Capture the cell that displays the provided text and extract its (x, y) central coordinate. 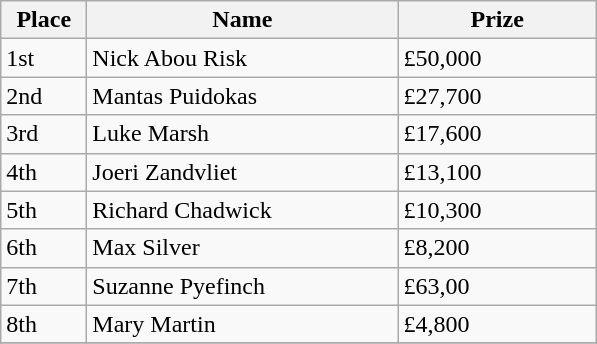
£4,800 (498, 324)
Joeri Zandvliet (242, 172)
2nd (44, 96)
7th (44, 286)
Nick Abou Risk (242, 58)
1st (44, 58)
£63,00 (498, 286)
Suzanne Pyefinch (242, 286)
5th (44, 210)
£8,200 (498, 248)
Mary Martin (242, 324)
Prize (498, 20)
£13,100 (498, 172)
4th (44, 172)
Mantas Puidokas (242, 96)
£27,700 (498, 96)
8th (44, 324)
3rd (44, 134)
£50,000 (498, 58)
£10,300 (498, 210)
Luke Marsh (242, 134)
£17,600 (498, 134)
6th (44, 248)
Max Silver (242, 248)
Richard Chadwick (242, 210)
Name (242, 20)
Place (44, 20)
